For the text-containing cell, return its midpoint in (x, y) coordinate format. 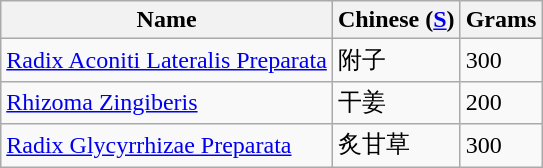
Grams (501, 20)
Radix Glycyrrhizae Preparata (167, 146)
Radix Aconiti Lateralis Preparata (167, 60)
附子 (396, 60)
Chinese (S) (396, 20)
干姜 (396, 102)
Name (167, 20)
Rhizoma Zingiberis (167, 102)
200 (501, 102)
炙甘草 (396, 146)
